Identify which cell holds the provided text, then report its (x, y) central coordinate. 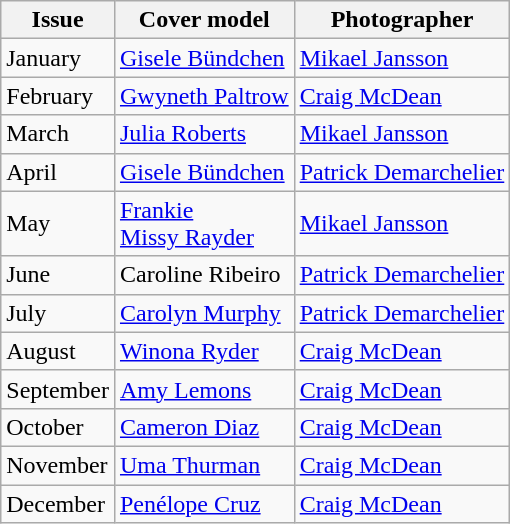
Julia Roberts (204, 134)
February (58, 96)
June (58, 275)
May (58, 224)
April (58, 172)
October (58, 427)
Issue (58, 20)
August (58, 351)
Photographer (402, 20)
Uma Thurman (204, 465)
November (58, 465)
Carolyn Murphy (204, 313)
March (58, 134)
July (58, 313)
FrankieMissy Rayder (204, 224)
January (58, 58)
Cameron Diaz (204, 427)
Gwyneth Paltrow (204, 96)
September (58, 389)
Amy Lemons (204, 389)
Penélope Cruz (204, 503)
Cover model (204, 20)
December (58, 503)
Winona Ryder (204, 351)
Caroline Ribeiro (204, 275)
